Search for the cell housing the specified text and yield its [X, Y] center coordinate. 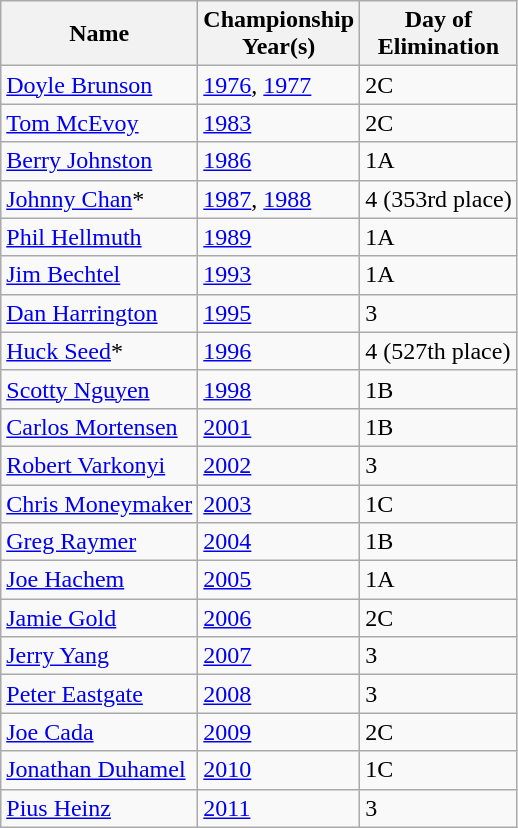
1995 [279, 313]
Joe Hachem [100, 580]
1976, 1977 [279, 85]
1993 [279, 275]
1989 [279, 237]
Scotty Nguyen [100, 389]
Pius Heinz [100, 808]
2007 [279, 656]
Jamie Gold [100, 618]
Berry Johnston [100, 161]
ChampionshipYear(s) [279, 34]
Tom McEvoy [100, 123]
2001 [279, 427]
2011 [279, 808]
Peter Eastgate [100, 694]
2009 [279, 732]
4 (353rd place) [439, 199]
1983 [279, 123]
Jim Bechtel [100, 275]
Robert Varkonyi [100, 465]
2005 [279, 580]
Phil Hellmuth [100, 237]
Jonathan Duhamel [100, 770]
Joe Cada [100, 732]
1986 [279, 161]
Name [100, 34]
Johnny Chan* [100, 199]
Chris Moneymaker [100, 503]
2003 [279, 503]
Carlos Mortensen [100, 427]
Day ofElimination [439, 34]
Jerry Yang [100, 656]
2006 [279, 618]
1996 [279, 351]
Huck Seed* [100, 351]
2004 [279, 542]
Greg Raymer [100, 542]
2002 [279, 465]
4 (527th place) [439, 351]
2008 [279, 694]
Dan Harrington [100, 313]
1998 [279, 389]
2010 [279, 770]
Doyle Brunson [100, 85]
1987, 1988 [279, 199]
